Find where the given text appears and provide that cell's center as (x, y) coordinate. 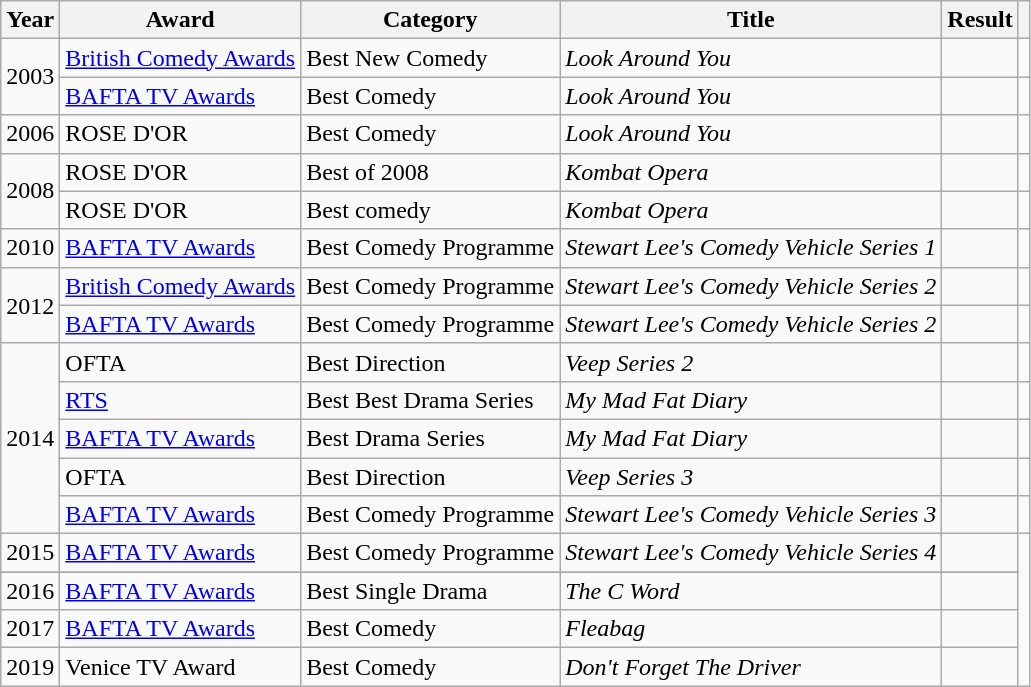
Category (430, 20)
2006 (30, 134)
Stewart Lee's Comedy Vehicle Series 4 (751, 553)
2016 (30, 591)
Stewart Lee's Comedy Vehicle Series 3 (751, 515)
Best comedy (430, 210)
RTS (180, 400)
2003 (30, 77)
Title (751, 20)
2019 (30, 667)
Award (180, 20)
2014 (30, 438)
Stewart Lee's Comedy Vehicle Series 1 (751, 248)
Result (980, 20)
Year (30, 20)
Best Single Drama (430, 591)
2017 (30, 629)
Veep Series 2 (751, 362)
Best of 2008 (430, 172)
The C Word (751, 591)
Fleabag (751, 629)
Best New Comedy (430, 58)
Venice TV Award (180, 667)
Don't Forget The Driver (751, 667)
Best Drama Series (430, 438)
Veep Series 3 (751, 477)
2010 (30, 248)
2012 (30, 305)
2015 (30, 553)
2008 (30, 191)
Best Best Drama Series (430, 400)
